Scan for the cell matching the given text and deliver its [x, y] coordinate at center. 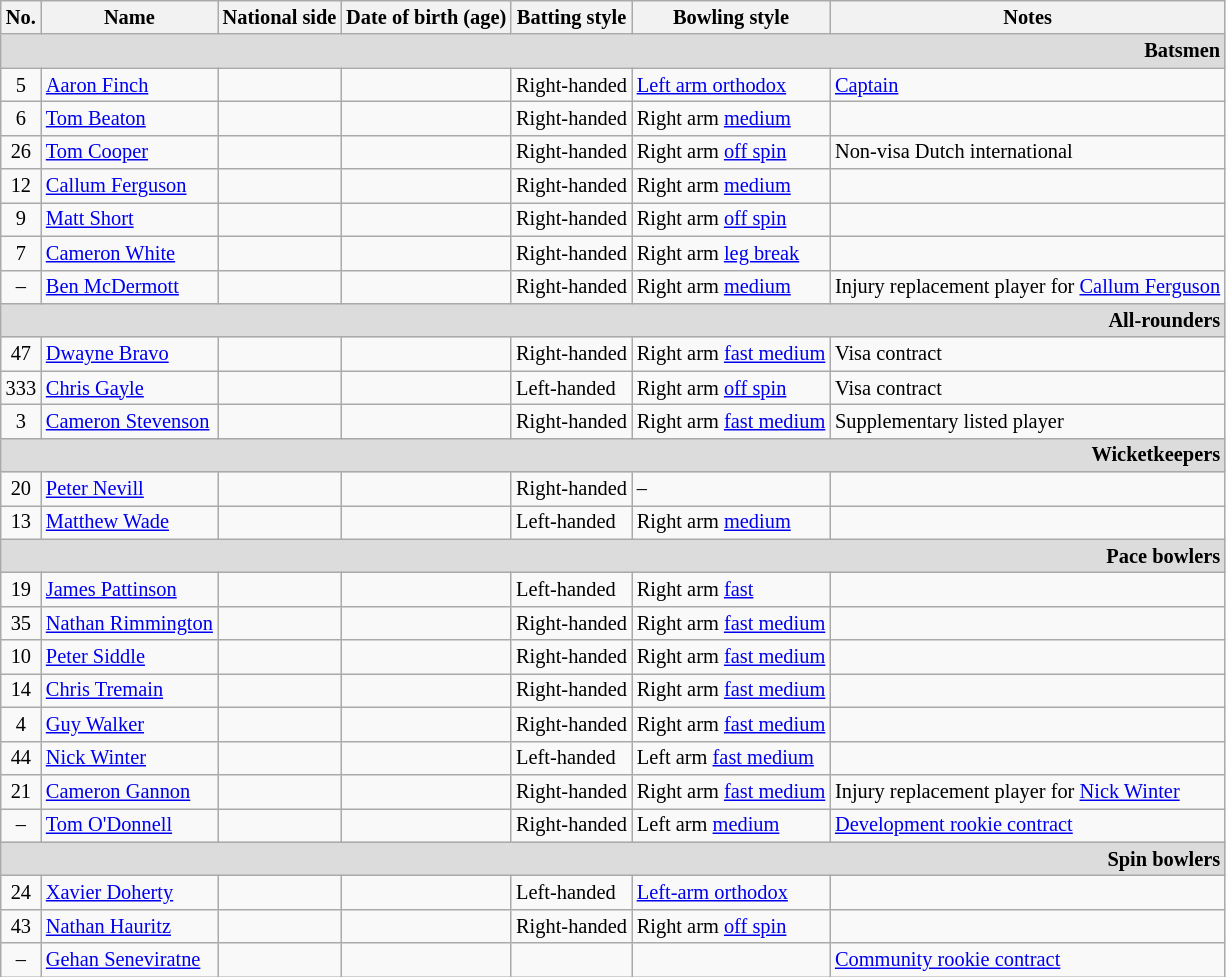
26 [21, 152]
12 [21, 186]
Batting style [572, 17]
Pace bowlers [613, 556]
13 [21, 522]
National side [280, 17]
10 [21, 657]
Name [130, 17]
Right arm fast [731, 589]
Matt Short [130, 219]
Tom O'Donnell [130, 825]
Cameron Stevenson [130, 421]
Tom Cooper [130, 152]
14 [21, 690]
35 [21, 623]
Non-visa Dutch international [1028, 152]
Left arm fast medium [731, 758]
Aaron Finch [130, 85]
Spin bowlers [613, 859]
Community rookie contract [1028, 960]
Notes [1028, 17]
All-rounders [613, 320]
Peter Siddle [130, 657]
Cameron White [130, 253]
Development rookie contract [1028, 825]
Gehan Seneviratne [130, 960]
Matthew Wade [130, 522]
7 [21, 253]
Date of birth (age) [426, 17]
4 [21, 724]
James Pattinson [130, 589]
Callum Ferguson [130, 186]
6 [21, 118]
Tom Beaton [130, 118]
Left arm medium [731, 825]
Nathan Hauritz [130, 926]
24 [21, 892]
44 [21, 758]
9 [21, 219]
Xavier Doherty [130, 892]
Injury replacement player for Callum Ferguson [1028, 287]
333 [21, 388]
Batsmen [613, 51]
Guy Walker [130, 724]
Supplementary listed player [1028, 421]
Chris Tremain [130, 690]
43 [21, 926]
3 [21, 421]
19 [21, 589]
Dwayne Bravo [130, 354]
Nick Winter [130, 758]
Nathan Rimmington [130, 623]
Bowling style [731, 17]
Chris Gayle [130, 388]
Injury replacement player for Nick Winter [1028, 791]
Peter Nevill [130, 489]
Cameron Gannon [130, 791]
Captain [1028, 85]
5 [21, 85]
20 [21, 489]
Ben McDermott [130, 287]
Left arm orthodox [731, 85]
Left-arm orthodox [731, 892]
Right arm leg break [731, 253]
Wicketkeepers [613, 455]
No. [21, 17]
21 [21, 791]
47 [21, 354]
